Capture the cell that displays the provided text and extract its [x, y] central coordinate. 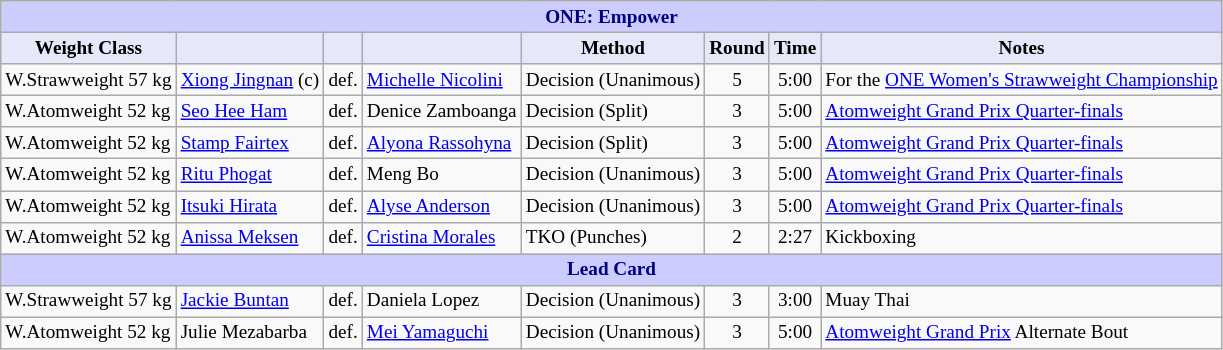
Time [794, 48]
Julie Mezabarba [250, 333]
TKO (Punches) [612, 238]
Atomweight Grand Prix Alternate Bout [1022, 333]
For the ONE Women's Strawweight Championship [1022, 80]
ONE: Empower [612, 17]
Alyse Anderson [442, 206]
Michelle Nicolini [442, 80]
Stamp Fairtex [250, 143]
Muay Thai [1022, 301]
5 [738, 80]
Alyona Rassohyna [442, 143]
2:27 [794, 238]
Jackie Buntan [250, 301]
Notes [1022, 48]
Meng Bo [442, 175]
Method [612, 48]
Seo Hee Ham [250, 111]
Cristina Morales [442, 238]
Denice Zamboanga [442, 111]
Weight Class [88, 48]
Round [738, 48]
Daniela Lopez [442, 301]
Mei Yamaguchi [442, 333]
Xiong Jingnan (c) [250, 80]
3:00 [794, 301]
Ritu Phogat [250, 175]
Kickboxing [1022, 238]
Itsuki Hirata [250, 206]
Anissa Meksen [250, 238]
2 [738, 238]
Lead Card [612, 270]
